From the cell containing the given text, extract its center point as (X, Y) coordinate. 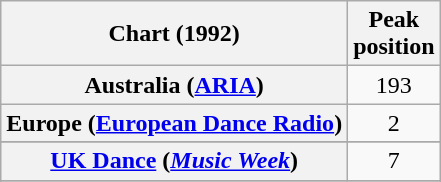
Europe (European Dance Radio) (174, 123)
Australia (ARIA) (174, 85)
Peakposition (394, 34)
Chart (1992) (174, 34)
2 (394, 123)
UK Dance (Music Week) (174, 161)
193 (394, 85)
7 (394, 161)
